Identify which cell holds the provided text, then report its (x, y) central coordinate. 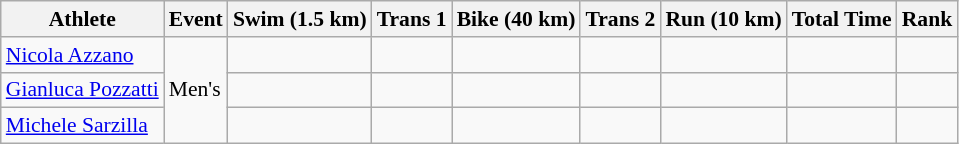
Athlete (82, 19)
Trans 1 (412, 19)
Nicola Azzano (82, 55)
Gianluca Pozzatti (82, 90)
Rank (928, 19)
Michele Sarzilla (82, 126)
Total Time (842, 19)
Event (196, 19)
Swim (1.5 km) (300, 19)
Men's (196, 90)
Trans 2 (620, 19)
Bike (40 km) (516, 19)
Run (10 km) (723, 19)
